Scan for the cell matching the given text and deliver its [x, y] coordinate at center. 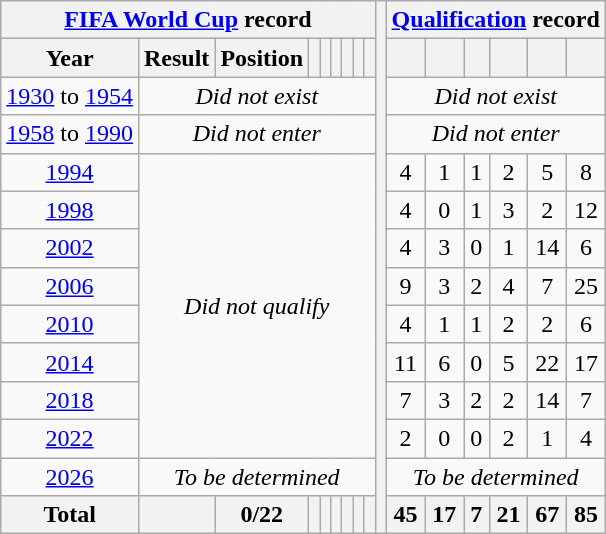
2006 [70, 286]
2014 [70, 362]
25 [586, 286]
85 [586, 515]
12 [586, 210]
Position [262, 58]
Result [176, 58]
45 [406, 515]
0/22 [262, 515]
2022 [70, 438]
1998 [70, 210]
21 [508, 515]
Year [70, 58]
11 [406, 362]
FIFA World Cup record [188, 20]
2026 [70, 477]
1994 [70, 172]
9 [406, 286]
2018 [70, 400]
Total [70, 515]
8 [586, 172]
1958 to 1990 [70, 134]
Did not qualify [256, 305]
67 [548, 515]
Qualification record [496, 20]
2010 [70, 324]
22 [548, 362]
2002 [70, 248]
1930 to 1954 [70, 96]
